Return [x, y] of the center of cell containing provided text 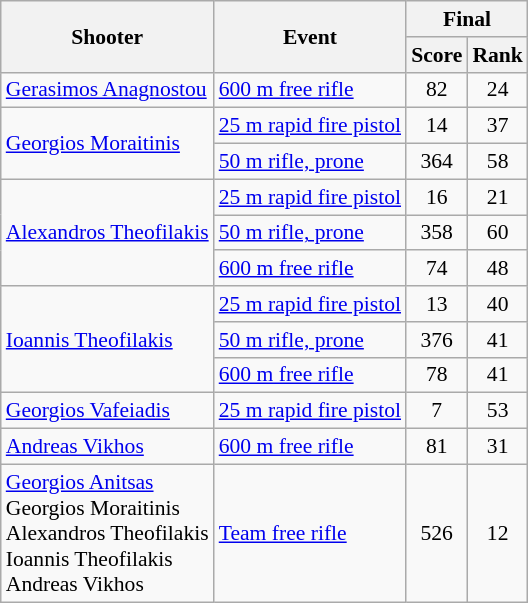
Event [310, 36]
24 [498, 90]
Gerasimos Anagnostou [108, 90]
376 [436, 340]
37 [498, 126]
21 [498, 197]
Final [467, 19]
Ioannis Theofilakis [108, 340]
60 [498, 233]
7 [436, 411]
12 [498, 533]
Team free rifle [310, 533]
Andreas Vikhos [108, 447]
82 [436, 90]
14 [436, 126]
Georgios Anitsas Georgios Moraitinis Alexandros Theofilakis Ioannis Theofilakis Andreas Vikhos [108, 533]
Georgios Vafeiadis [108, 411]
Score [436, 55]
364 [436, 162]
81 [436, 447]
358 [436, 233]
16 [436, 197]
48 [498, 269]
526 [436, 533]
31 [498, 447]
53 [498, 411]
58 [498, 162]
Alexandros Theofilakis [108, 232]
Shooter [108, 36]
78 [436, 375]
Rank [498, 55]
13 [436, 304]
40 [498, 304]
Georgios Moraitinis [108, 144]
74 [436, 269]
